For the text-containing cell, return its midpoint in [X, Y] coordinate format. 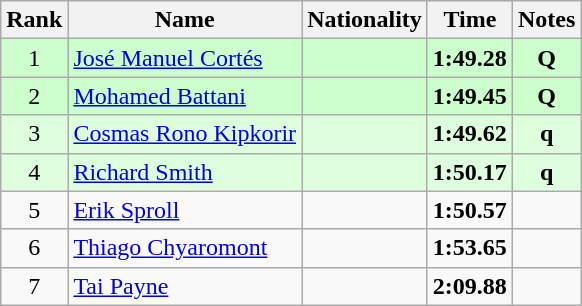
Cosmas Rono Kipkorir [185, 134]
Nationality [365, 20]
4 [34, 172]
2 [34, 96]
Notes [546, 20]
1:50.17 [470, 172]
Rank [34, 20]
5 [34, 210]
1:49.28 [470, 58]
Tai Payne [185, 286]
7 [34, 286]
Erik Sproll [185, 210]
1:53.65 [470, 248]
José Manuel Cortés [185, 58]
1:49.45 [470, 96]
1:50.57 [470, 210]
2:09.88 [470, 286]
Thiago Chyaromont [185, 248]
Time [470, 20]
Name [185, 20]
1 [34, 58]
6 [34, 248]
Richard Smith [185, 172]
Mohamed Battani [185, 96]
3 [34, 134]
1:49.62 [470, 134]
